Extract the (X, Y) coordinate from the center of the cell holding the provided text.  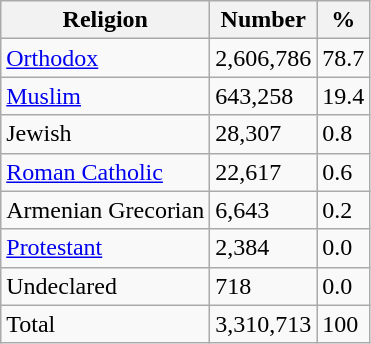
Religion (106, 20)
Orthodox (106, 58)
% (344, 20)
2,384 (264, 248)
Jewish (106, 134)
19.4 (344, 96)
Number (264, 20)
Roman Catholic (106, 172)
0.6 (344, 172)
0.8 (344, 134)
Muslim (106, 96)
Total (106, 324)
0.2 (344, 210)
Undeclared (106, 286)
643,258 (264, 96)
100 (344, 324)
22,617 (264, 172)
6,643 (264, 210)
Protestant (106, 248)
78.7 (344, 58)
718 (264, 286)
Armenian Grecorian (106, 210)
3,310,713 (264, 324)
2,606,786 (264, 58)
28,307 (264, 134)
